Return the (X, Y) coordinate for the center point of the cell that contains the specified text.  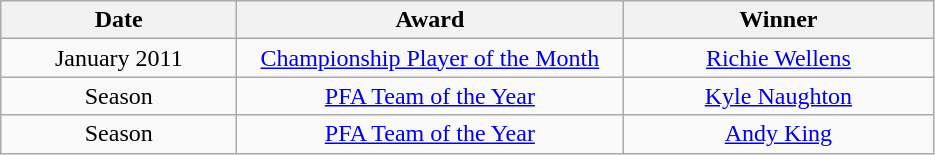
January 2011 (119, 58)
Andy King (778, 134)
Kyle Naughton (778, 96)
Championship Player of the Month (430, 58)
Winner (778, 20)
Award (430, 20)
Richie Wellens (778, 58)
Date (119, 20)
